For the text-containing cell, return its midpoint in (X, Y) coordinate format. 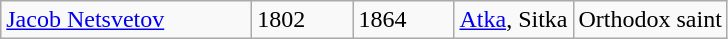
Atka, Sitka (514, 20)
Jacob Netsvetov (126, 20)
Orthodox saint (650, 20)
1802 (302, 20)
1864 (404, 20)
